Identify which cell holds the provided text, then report its [X, Y] central coordinate. 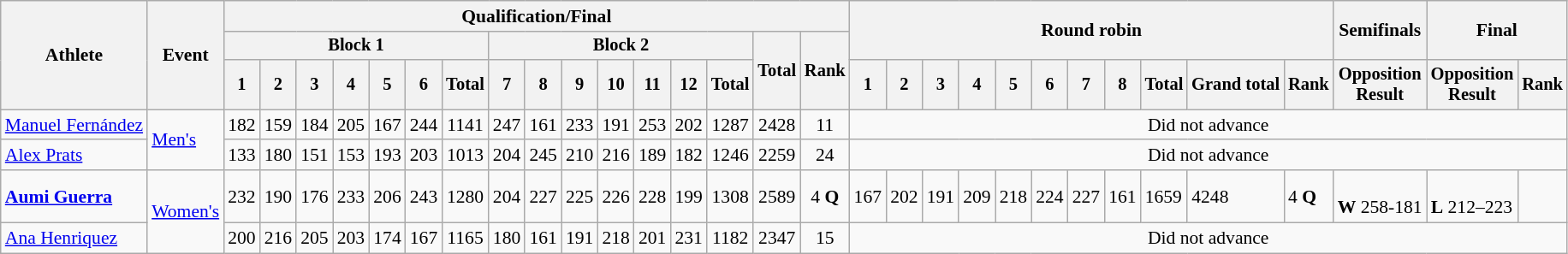
199 [688, 197]
Manuel Fernández [74, 125]
Athlete [74, 55]
1165 [466, 239]
190 [279, 197]
Alex Prats [74, 156]
24 [825, 156]
Final [1497, 31]
206 [387, 197]
1287 [731, 125]
244 [425, 125]
12 [688, 85]
174 [387, 239]
231 [688, 239]
209 [977, 197]
Block 2 [621, 46]
210 [580, 156]
228 [652, 197]
Round robin [1092, 31]
Aumi Guerra [74, 197]
247 [507, 125]
1308 [731, 197]
15 [825, 239]
226 [616, 197]
Semifinals [1380, 31]
Block 1 [356, 46]
232 [241, 197]
153 [351, 156]
1280 [466, 197]
133 [241, 156]
151 [315, 156]
1659 [1164, 197]
253 [652, 125]
2347 [777, 239]
Ana Henriquez [74, 239]
4248 [1236, 197]
Event [185, 55]
Men's [185, 140]
1182 [731, 239]
1246 [731, 156]
10 [616, 85]
200 [241, 239]
L 212–223 [1472, 197]
189 [652, 156]
1013 [466, 156]
W 258-181 [1380, 197]
Women's [185, 212]
224 [1049, 197]
243 [425, 197]
184 [315, 125]
2428 [777, 125]
176 [315, 197]
2589 [777, 197]
Qualification/Final [536, 16]
225 [580, 197]
9 [580, 85]
193 [387, 156]
201 [652, 239]
245 [543, 156]
1141 [466, 125]
159 [279, 125]
2259 [777, 156]
Grand total [1236, 85]
